Provide the [x, y] coordinate of the cell's center where the given text is located.  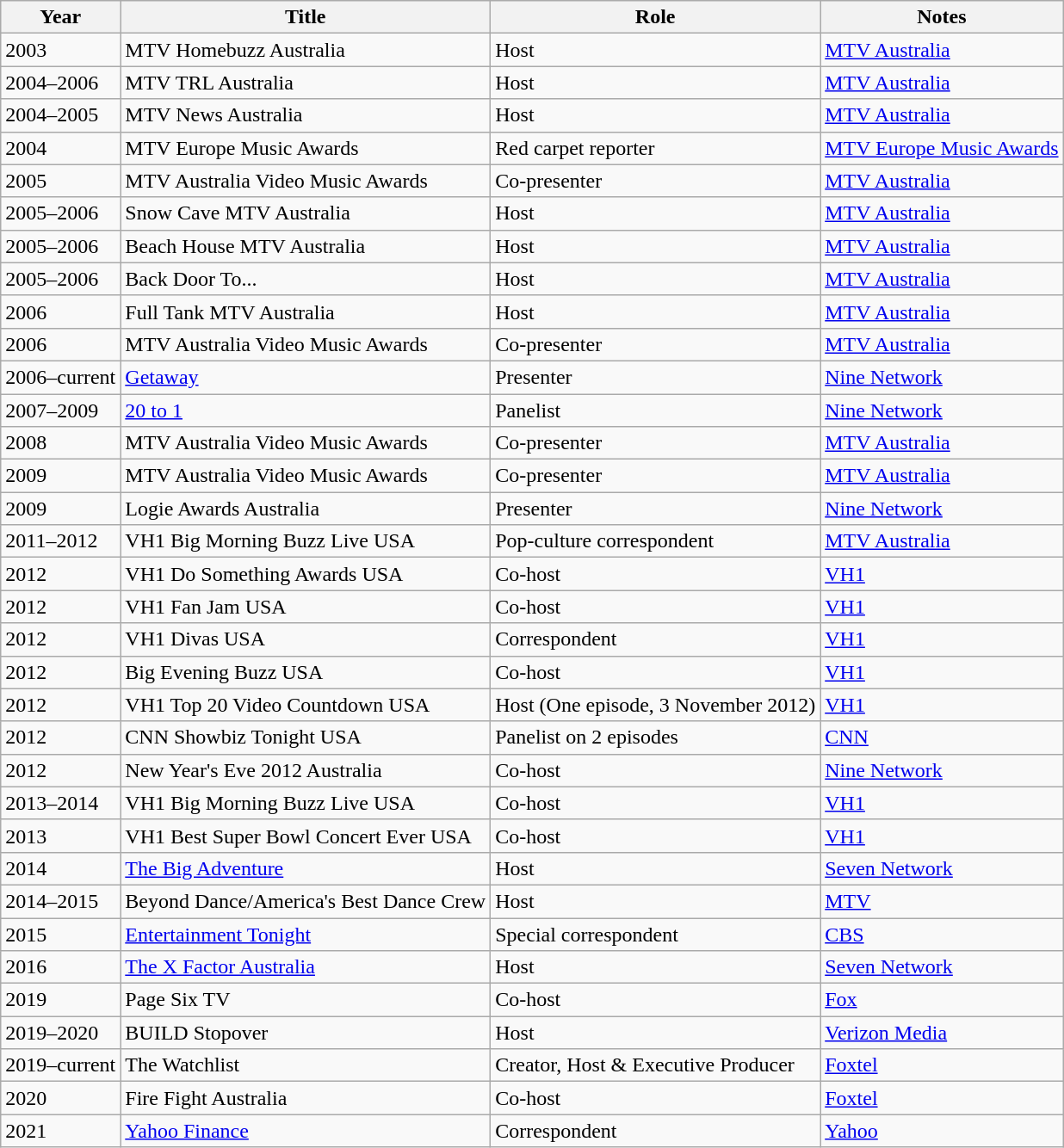
Entertainment Tonight [306, 934]
2015 [60, 934]
Panelist on 2 episodes [656, 738]
Big Evening Buzz USA [306, 672]
2014–2015 [60, 901]
2006–current [60, 377]
2005 [60, 181]
2021 [60, 1131]
2013 [60, 836]
2008 [60, 443]
VH1 Do Something Awards USA [306, 574]
2016 [60, 967]
CNN Showbiz Tonight USA [306, 738]
Notes [942, 17]
2019 [60, 1000]
Pop-culture correspondent [656, 541]
Verizon Media [942, 1033]
CBS [942, 934]
2004 [60, 148]
Beyond Dance/America's Best Dance Crew [306, 901]
Year [60, 17]
Fox [942, 1000]
Logie Awards Australia [306, 509]
MTV [942, 901]
VH1 Top 20 Video Countdown USA [306, 705]
Back Door To... [306, 279]
MTV News Australia [306, 115]
New Year's Eve 2012 Australia [306, 770]
2019–current [60, 1065]
Beach House MTV Australia [306, 246]
MTV Homebuzz Australia [306, 50]
The X Factor Australia [306, 967]
2004–2005 [60, 115]
20 to 1 [306, 410]
2007–2009 [60, 410]
2020 [60, 1098]
2011–2012 [60, 541]
2004–2006 [60, 83]
BUILD Stopover [306, 1033]
Page Six TV [306, 1000]
Role [656, 17]
2019–2020 [60, 1033]
The Watchlist [306, 1065]
VH1 Best Super Bowl Concert Ever USA [306, 836]
Special correspondent [656, 934]
2003 [60, 50]
The Big Adventure [306, 868]
VH1 Fan Jam USA [306, 607]
Fire Fight Australia [306, 1098]
Yahoo Finance [306, 1131]
VH1 Divas USA [306, 639]
Red carpet reporter [656, 148]
CNN [942, 738]
2014 [60, 868]
Creator, Host & Executive Producer [656, 1065]
Panelist [656, 410]
Full Tank MTV Australia [306, 312]
Title [306, 17]
Getaway [306, 377]
2013–2014 [60, 803]
MTV TRL Australia [306, 83]
Yahoo [942, 1131]
Host (One episode, 3 November 2012) [656, 705]
Snow Cave MTV Australia [306, 213]
